Capture the cell that displays the provided text and extract its (X, Y) central coordinate. 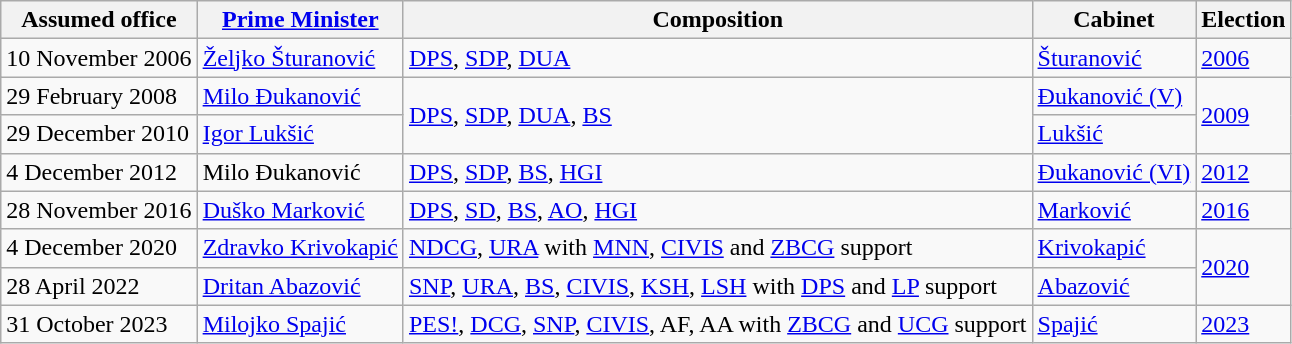
Đukanović (V) (1114, 96)
2016 (1244, 210)
29 December 2010 (99, 134)
PES!, DCG, SNP, CIVIS, AF, AA with ZBCG and UCG support (718, 324)
Šturanović (1114, 58)
4 December 2020 (99, 248)
DPS, SDP, BS, HGI (718, 172)
4 December 2012 (99, 172)
2012 (1244, 172)
Abazović (1114, 286)
Prime Minister (300, 20)
10 November 2006 (99, 58)
Cabinet (1114, 20)
Spajić (1114, 324)
Lukšić (1114, 134)
29 February 2008 (99, 96)
DPS, SD, BS, AO, HGI (718, 210)
Marković (1114, 210)
Igor Lukšić (300, 134)
28 April 2022 (99, 286)
Assumed office (99, 20)
Duško Marković (300, 210)
28 November 2016 (99, 210)
NDCG, URA with MNN, CIVIS and ZBCG support (718, 248)
Election (1244, 20)
2023 (1244, 324)
Đukanović (VI) (1114, 172)
Dritan Abazović (300, 286)
Željko Šturanović (300, 58)
DPS, SDP, DUA (718, 58)
Composition (718, 20)
DPS, SDP, DUA, BS (718, 115)
Zdravko Krivokapić (300, 248)
2009 (1244, 115)
2020 (1244, 267)
SNP, URA, BS, CIVIS, KSH, LSH with DPS and LP support (718, 286)
31 October 2023 (99, 324)
Milojko Spajić (300, 324)
2006 (1244, 58)
Krivokapić (1114, 248)
